Output the [X, Y] coordinate of the center of the cell containing the given text.  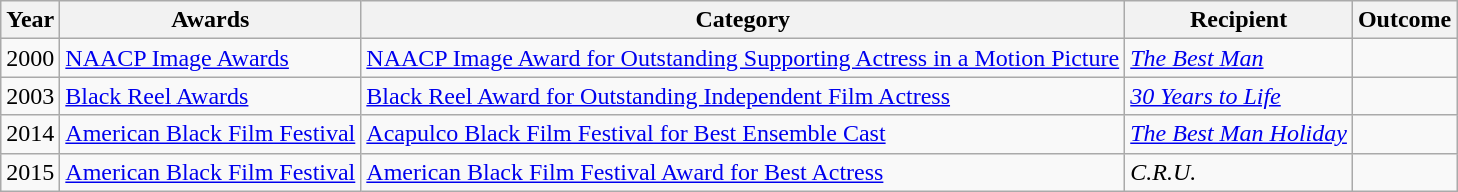
C.R.U. [1239, 172]
The Best Man Holiday [1239, 134]
Recipient [1239, 20]
NAACP Image Awards [210, 58]
2015 [30, 172]
30 Years to Life [1239, 96]
2000 [30, 58]
2003 [30, 96]
Outcome [1404, 20]
Awards [210, 20]
Year [30, 20]
Acapulco Black Film Festival for Best Ensemble Cast [743, 134]
Category [743, 20]
The Best Man [1239, 58]
2014 [30, 134]
American Black Film Festival Award for Best Actress [743, 172]
NAACP Image Award for Outstanding Supporting Actress in a Motion Picture [743, 58]
Black Reel Awards [210, 96]
Black Reel Award for Outstanding Independent Film Actress [743, 96]
